Provide the [X, Y] coordinate of the cell's center where the given text is located.  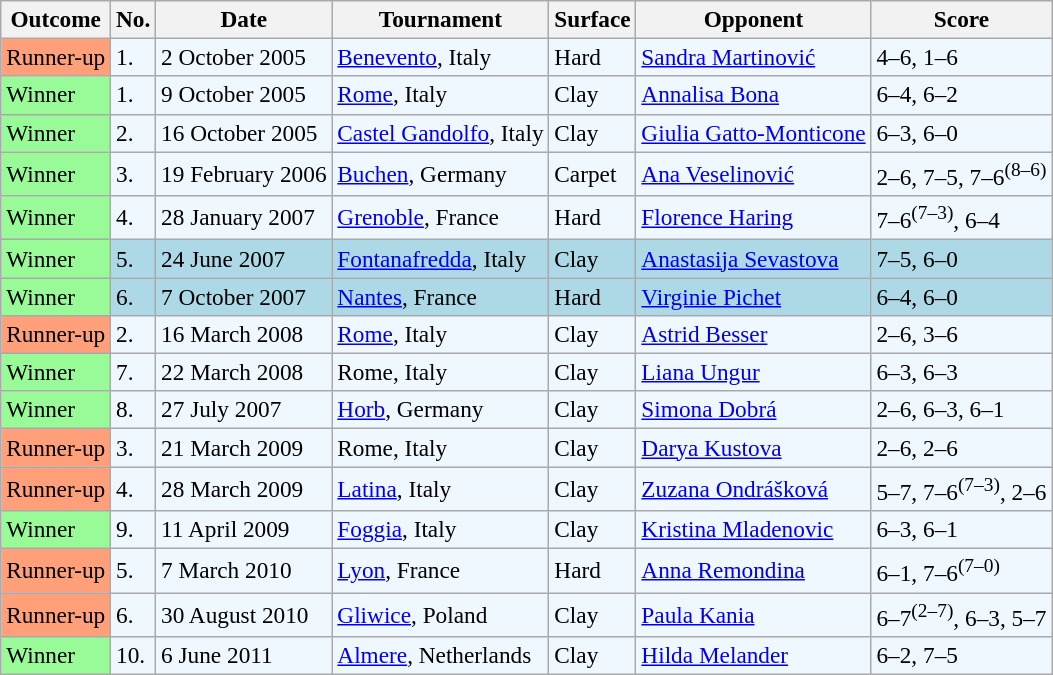
Outcome [56, 19]
6 June 2011 [244, 655]
Anastasija Sevastova [754, 258]
Opponent [754, 19]
Virginie Pichet [754, 296]
6–2, 7–5 [962, 655]
28 January 2007 [244, 217]
6–3, 6–0 [962, 133]
7 March 2010 [244, 570]
Latina, Italy [440, 488]
16 October 2005 [244, 133]
Darya Kustova [754, 447]
9. [134, 529]
28 March 2009 [244, 488]
8. [134, 410]
Horb, Germany [440, 410]
Florence Haring [754, 217]
6–3, 6–1 [962, 529]
30 August 2010 [244, 614]
Lyon, France [440, 570]
Benevento, Italy [440, 57]
2–6, 2–6 [962, 447]
Nantes, France [440, 296]
Castel Gandolfo, Italy [440, 133]
2–6, 7–5, 7–6(8–6) [962, 173]
7–6(7–3), 6–4 [962, 217]
Annalisa Bona [754, 95]
Anna Remondina [754, 570]
Liana Ungur [754, 372]
5–7, 7–6(7–3), 2–6 [962, 488]
Score [962, 19]
Fontanafredda, Italy [440, 258]
Paula Kania [754, 614]
6–1, 7–6(7–0) [962, 570]
Ana Veselinović [754, 173]
7–5, 6–0 [962, 258]
27 July 2007 [244, 410]
24 June 2007 [244, 258]
10. [134, 655]
Simona Dobrá [754, 410]
4–6, 1–6 [962, 57]
6–7(2–7), 6–3, 5–7 [962, 614]
2–6, 6–3, 6–1 [962, 410]
2–6, 3–6 [962, 334]
Hilda Melander [754, 655]
19 February 2006 [244, 173]
Giulia Gatto-Monticone [754, 133]
6–3, 6–3 [962, 372]
6–4, 6–0 [962, 296]
22 March 2008 [244, 372]
16 March 2008 [244, 334]
Almere, Netherlands [440, 655]
Surface [592, 19]
Buchen, Germany [440, 173]
2 October 2005 [244, 57]
Carpet [592, 173]
7 October 2007 [244, 296]
Kristina Mladenovic [754, 529]
Grenoble, France [440, 217]
Astrid Besser [754, 334]
9 October 2005 [244, 95]
Sandra Martinović [754, 57]
Date [244, 19]
Tournament [440, 19]
21 March 2009 [244, 447]
7. [134, 372]
11 April 2009 [244, 529]
Zuzana Ondrášková [754, 488]
Gliwice, Poland [440, 614]
No. [134, 19]
6–4, 6–2 [962, 95]
Foggia, Italy [440, 529]
